Identify which cell holds the provided text, then report its (x, y) central coordinate. 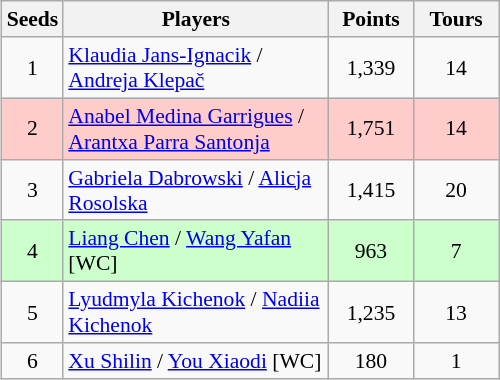
1,235 (370, 312)
Xu Shilin / You Xiaodi [WC] (196, 361)
1,339 (370, 68)
6 (33, 361)
Liang Chen / Wang Yafan [WC] (196, 250)
180 (370, 361)
3 (33, 190)
2 (33, 128)
Lyudmyla Kichenok / Nadiia Kichenok (196, 312)
1,415 (370, 190)
1,751 (370, 128)
5 (33, 312)
Tours (456, 19)
7 (456, 250)
Gabriela Dabrowski / Alicja Rosolska (196, 190)
20 (456, 190)
Players (196, 19)
Points (370, 19)
13 (456, 312)
Seeds (33, 19)
Klaudia Jans-Ignacik / Andreja Klepač (196, 68)
963 (370, 250)
4 (33, 250)
Anabel Medina Garrigues / Arantxa Parra Santonja (196, 128)
